Provide the [X, Y] coordinate of the cell's center where the given text is located.  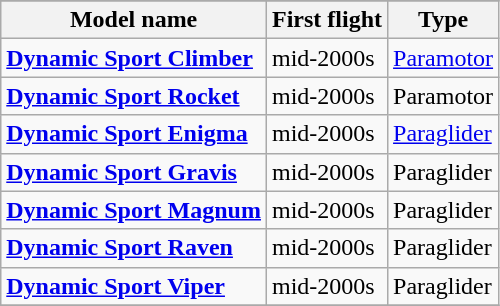
Dynamic Sport Enigma [134, 134]
Dynamic Sport Climber [134, 58]
Dynamic Sport Magnum [134, 210]
Dynamic Sport Raven [134, 248]
Type [444, 20]
Dynamic Sport Viper [134, 286]
First flight [326, 20]
Model name [134, 20]
Dynamic Sport Rocket [134, 96]
Dynamic Sport Gravis [134, 172]
